Scan for the cell matching the given text and deliver its [X, Y] coordinate at center. 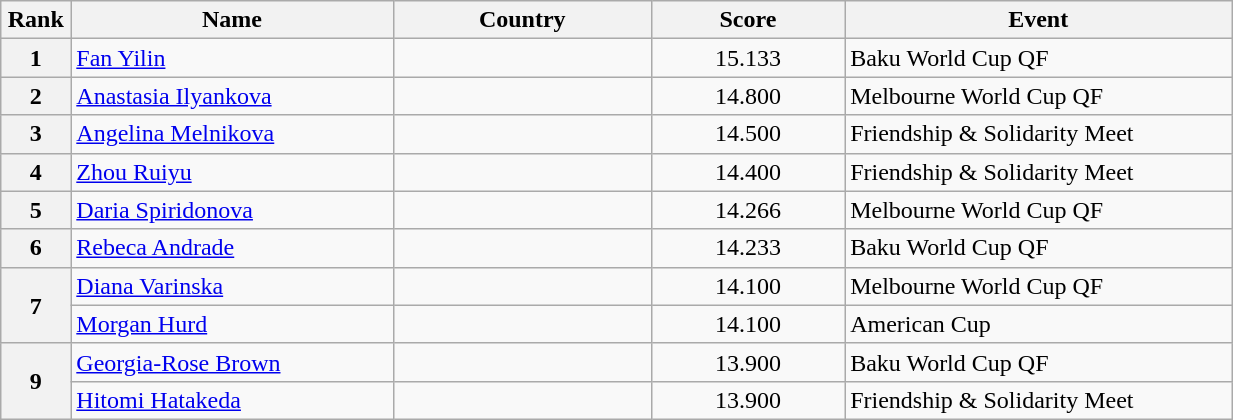
Diana Varinska [232, 286]
Rank [36, 20]
15.133 [748, 58]
Event [1038, 20]
Anastasia Ilyankova [232, 96]
2 [36, 96]
14.233 [748, 248]
7 [36, 305]
Name [232, 20]
14.500 [748, 134]
Score [748, 20]
Angelina Melnikova [232, 134]
6 [36, 248]
Georgia-Rose Brown [232, 362]
3 [36, 134]
14.400 [748, 172]
14.800 [748, 96]
Fan Yilin [232, 58]
Hitomi Hatakeda [232, 400]
Morgan Hurd [232, 324]
14.266 [748, 210]
American Cup [1038, 324]
1 [36, 58]
Country [522, 20]
Zhou Ruiyu [232, 172]
Daria Spiridonova [232, 210]
5 [36, 210]
Rebeca Andrade [232, 248]
9 [36, 381]
4 [36, 172]
